Return the (X, Y) coordinate for the center point of the cell that contains the specified text.  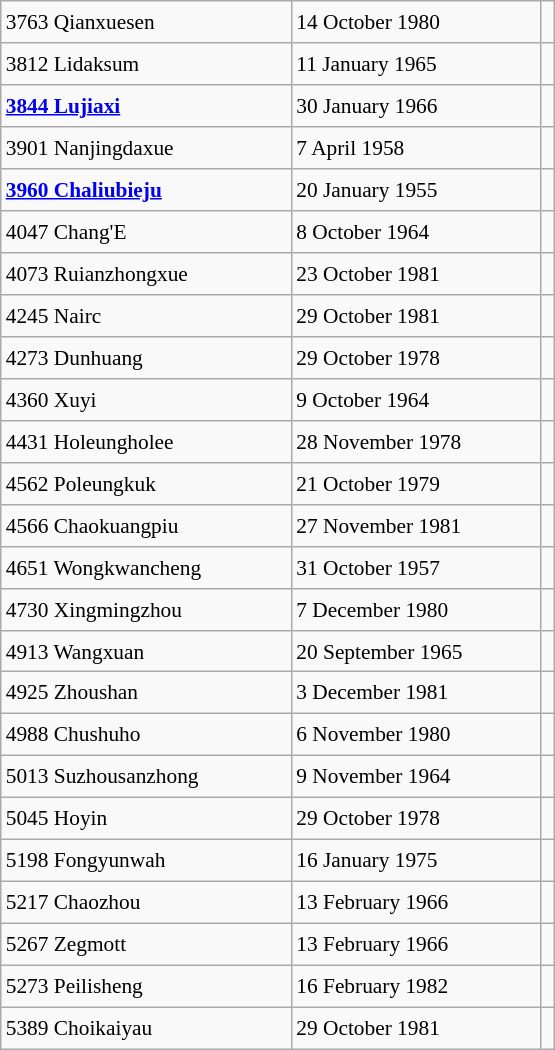
20 September 1965 (416, 651)
4431 Holeungholee (146, 441)
9 October 1964 (416, 399)
5389 Choikaiyau (146, 1028)
23 October 1981 (416, 274)
3812 Lidaksum (146, 64)
3901 Nanjingdaxue (146, 148)
4988 Chushuho (146, 735)
5045 Hoyin (146, 819)
30 January 1966 (416, 106)
7 April 1958 (416, 148)
31 October 1957 (416, 567)
4073 Ruianzhongxue (146, 274)
4651 Wongkwancheng (146, 567)
5013 Suzhousanzhong (146, 777)
4730 Xingmingzhou (146, 609)
4566 Chaokuangpiu (146, 525)
4925 Zhoushan (146, 693)
4913 Wangxuan (146, 651)
16 February 1982 (416, 986)
3960 Chaliubieju (146, 190)
4047 Chang'E (146, 232)
3 December 1981 (416, 693)
6 November 1980 (416, 735)
3763 Qianxuesen (146, 22)
27 November 1981 (416, 525)
4360 Xuyi (146, 399)
7 December 1980 (416, 609)
5273 Peilisheng (146, 986)
3844 Lujiaxi (146, 106)
5198 Fongyunwah (146, 861)
11 January 1965 (416, 64)
9 November 1964 (416, 777)
5217 Chaozhou (146, 903)
5267 Zegmott (146, 945)
4273 Dunhuang (146, 358)
14 October 1980 (416, 22)
21 October 1979 (416, 483)
4245 Nairc (146, 316)
28 November 1978 (416, 441)
4562 Poleungkuk (146, 483)
8 October 1964 (416, 232)
16 January 1975 (416, 861)
20 January 1955 (416, 190)
